Scan for the cell matching the given text and deliver its (X, Y) coordinate at center. 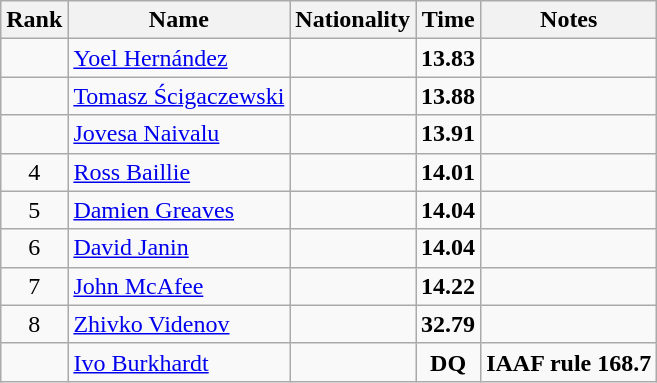
Damien Greaves (179, 210)
Zhivko Videnov (179, 324)
Rank (34, 20)
4 (34, 172)
Ivo Burkhardt (179, 362)
5 (34, 210)
6 (34, 248)
Ross Baillie (179, 172)
Tomasz Ścigaczewski (179, 96)
13.83 (448, 58)
13.88 (448, 96)
14.01 (448, 172)
Yoel Hernández (179, 58)
Time (448, 20)
7 (34, 286)
8 (34, 324)
13.91 (448, 134)
Jovesa Naivalu (179, 134)
Notes (569, 20)
DQ (448, 362)
Nationality (353, 20)
David Janin (179, 248)
John McAfee (179, 286)
14.22 (448, 286)
Name (179, 20)
32.79 (448, 324)
IAAF rule 168.7 (569, 362)
